Search for the cell housing the specified text and yield its [x, y] center coordinate. 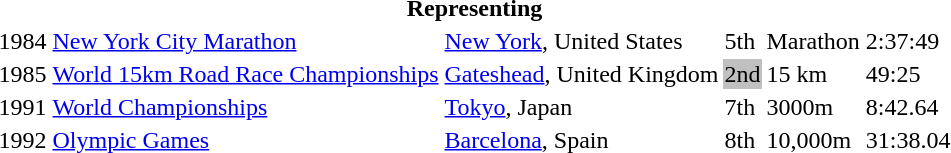
World 15km Road Race Championships [246, 74]
2nd [742, 74]
New York, United States [582, 41]
3000m [813, 107]
5th [742, 41]
15 km [813, 74]
World Championships [246, 107]
Marathon [813, 41]
Tokyo, Japan [582, 107]
Gateshead, United Kingdom [582, 74]
New York City Marathon [246, 41]
7th [742, 107]
